Determine the (X, Y) coordinate at the center of the cell enclosing the given text.  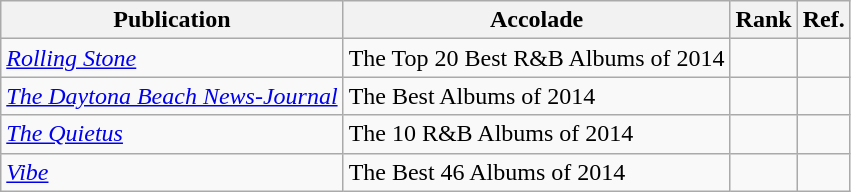
Publication (172, 20)
The Top 20 Best R&B Albums of 2014 (536, 58)
The Best 46 Albums of 2014 (536, 172)
Vibe (172, 172)
The Best Albums of 2014 (536, 96)
The Quietus (172, 134)
Rolling Stone (172, 58)
Rank (764, 20)
The Daytona Beach News-Journal (172, 96)
Accolade (536, 20)
Ref. (824, 20)
The 10 R&B Albums of 2014 (536, 134)
